Return the (x, y) coordinate for the center point of the cell that contains the specified text.  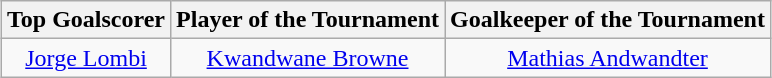
Kwandwane Browne (308, 58)
Jorge Lombi (86, 58)
Player of the Tournament (308, 20)
Goalkeeper of the Tournament (608, 20)
Top Goalscorer (86, 20)
Mathias Andwandter (608, 58)
